Return [X, Y] of the center of cell containing provided text 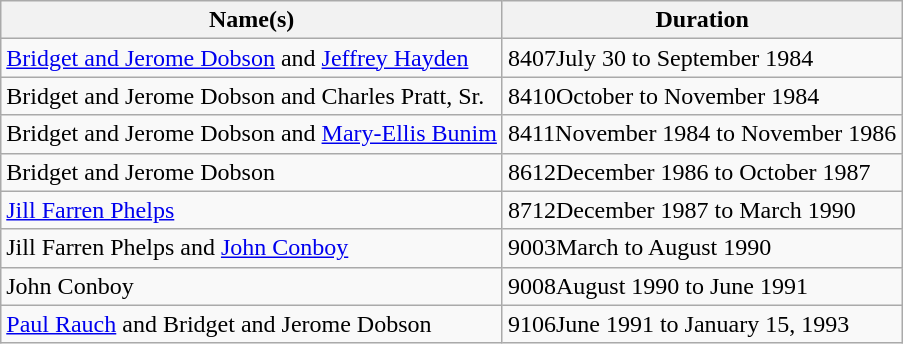
Bridget and Jerome Dobson and Mary-Ellis Bunim [252, 134]
Jill Farren Phelps and John Conboy [252, 248]
Bridget and Jerome Dobson and Jeffrey Hayden [252, 58]
Duration [702, 20]
8411November 1984 to November 1986 [702, 134]
8612December 1986 to October 1987 [702, 172]
John Conboy [252, 286]
8410October to November 1984 [702, 96]
8407July 30 to September 1984 [702, 58]
Paul Rauch and Bridget and Jerome Dobson [252, 324]
9003March to August 1990 [702, 248]
Jill Farren Phelps [252, 210]
Bridget and Jerome Dobson [252, 172]
8712December 1987 to March 1990 [702, 210]
Bridget and Jerome Dobson and Charles Pratt, Sr. [252, 96]
9008August 1990 to June 1991 [702, 286]
9106June 1991 to January 15, 1993 [702, 324]
Name(s) [252, 20]
